Capture the cell that displays the provided text and extract its (X, Y) central coordinate. 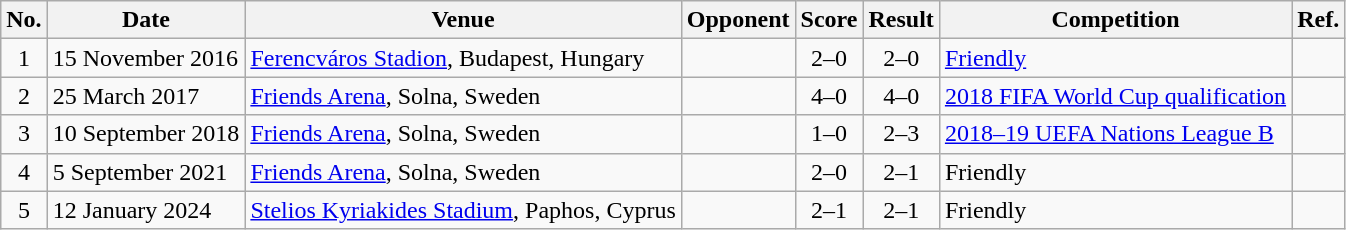
1 (24, 58)
5 (24, 210)
Venue (463, 20)
5 September 2021 (146, 172)
15 November 2016 (146, 58)
12 January 2024 (146, 210)
Stelios Kyriakides Stadium, Paphos, Cyprus (463, 210)
Ferencváros Stadion, Budapest, Hungary (463, 58)
3 (24, 134)
Ref. (1318, 20)
Competition (1115, 20)
No. (24, 20)
Date (146, 20)
Score (829, 20)
2018–19 UEFA Nations League B (1115, 134)
2 (24, 96)
2018 FIFA World Cup qualification (1115, 96)
10 September 2018 (146, 134)
Result (901, 20)
2–3 (901, 134)
1–0 (829, 134)
4 (24, 172)
25 March 2017 (146, 96)
Opponent (738, 20)
